Detect which cell encompasses the target text, then output its (x, y) center coordinate. 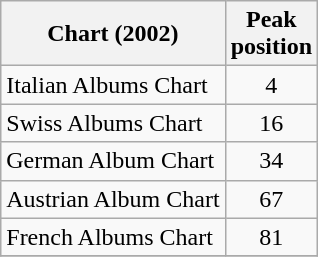
German Album Chart (113, 161)
Peakposition (271, 34)
Italian Albums Chart (113, 85)
81 (271, 237)
34 (271, 161)
French Albums Chart (113, 237)
4 (271, 85)
67 (271, 199)
Austrian Album Chart (113, 199)
Chart (2002) (113, 34)
16 (271, 123)
Swiss Albums Chart (113, 123)
